Locate the cell with the specified text and output its [x, y] center coordinate. 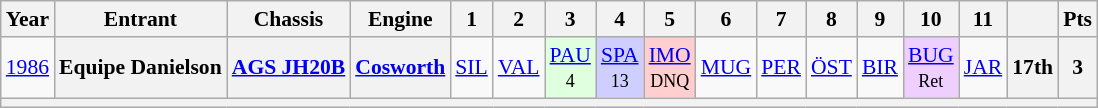
Year [28, 19]
Equipe Danielson [140, 68]
Engine [400, 19]
VAL [519, 68]
Entrant [140, 19]
Chassis [288, 19]
6 [726, 19]
IMODNQ [670, 68]
11 [984, 19]
Pts [1078, 19]
8 [832, 19]
Cosworth [400, 68]
SIL [472, 68]
5 [670, 19]
9 [880, 19]
JAR [984, 68]
PAU4 [570, 68]
SPA13 [620, 68]
4 [620, 19]
BUGRet [931, 68]
2 [519, 19]
10 [931, 19]
MUG [726, 68]
BIR [880, 68]
1986 [28, 68]
PER [781, 68]
AGS JH20B [288, 68]
1 [472, 19]
7 [781, 19]
ÖST [832, 68]
17th [1032, 68]
